From the cell containing the given text, extract its center point as (x, y) coordinate. 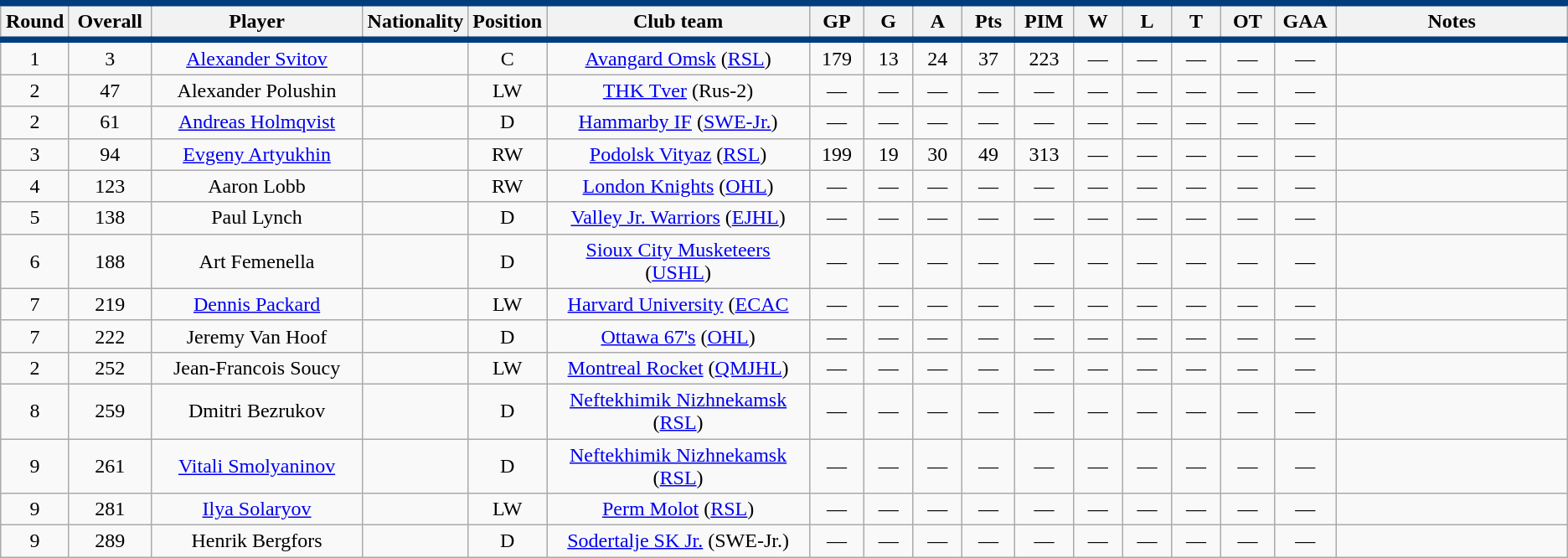
8 (35, 411)
1 (35, 57)
Montreal Rocket (QMJHL) (678, 368)
49 (988, 154)
Position (508, 22)
Evgeny Artyukhin (256, 154)
Club team (678, 22)
OT (1247, 22)
223 (1044, 57)
G (888, 22)
30 (938, 154)
219 (110, 304)
199 (838, 154)
289 (110, 541)
13 (888, 57)
Overall (110, 22)
94 (110, 154)
W (1097, 22)
252 (110, 368)
Valley Jr. Warriors (EJHL) (678, 218)
222 (110, 336)
Player (256, 22)
Alexander Polushin (256, 90)
123 (110, 186)
PIM (1044, 22)
6 (35, 261)
4 (35, 186)
THK Tver (Rus-2) (678, 90)
Harvard University (ECAC (678, 304)
Vitali Smolyaninov (256, 466)
GAA (1305, 22)
Pts (988, 22)
Paul Lynch (256, 218)
Jean-Francois Soucy (256, 368)
Dennis Packard (256, 304)
Nationality (415, 22)
Sioux City Musketeers (USHL) (678, 261)
261 (110, 466)
24 (938, 57)
259 (110, 411)
Round (35, 22)
L (1148, 22)
Aaron Lobb (256, 186)
London Knights (OHL) (678, 186)
Notes (1452, 22)
61 (110, 122)
Dmitri Bezrukov (256, 411)
Ilya Solaryov (256, 509)
T (1196, 22)
19 (888, 154)
281 (110, 509)
Ottawa 67's (OHL) (678, 336)
138 (110, 218)
37 (988, 57)
47 (110, 90)
Art Femenella (256, 261)
313 (1044, 154)
Hammarby IF (SWE-Jr.) (678, 122)
Perm Molot (RSL) (678, 509)
Jeremy Van Hoof (256, 336)
188 (110, 261)
5 (35, 218)
179 (838, 57)
GP (838, 22)
C (508, 57)
Podolsk Vityaz (RSL) (678, 154)
Sodertalje SK Jr. (SWE-Jr.) (678, 541)
Avangard Omsk (RSL) (678, 57)
Andreas Holmqvist (256, 122)
A (938, 22)
Alexander Svitov (256, 57)
Henrik Bergfors (256, 541)
